Pinpoint the cell where the given text exists, returning its (X, Y) midpoint coordinate. 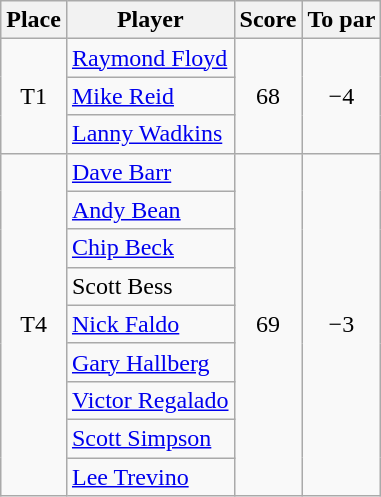
Lanny Wadkins (150, 134)
−4 (342, 96)
Andy Bean (150, 210)
Score (268, 20)
Place (34, 20)
Player (150, 20)
T4 (34, 324)
T1 (34, 96)
Nick Faldo (150, 324)
To par (342, 20)
Gary Hallberg (150, 362)
Lee Trevino (150, 477)
Mike Reid (150, 96)
Dave Barr (150, 172)
Raymond Floyd (150, 58)
Victor Regalado (150, 400)
Scott Bess (150, 286)
68 (268, 96)
69 (268, 324)
Scott Simpson (150, 438)
Chip Beck (150, 248)
−3 (342, 324)
